Return the (X, Y) coordinate for the center point of the cell that contains the specified text.  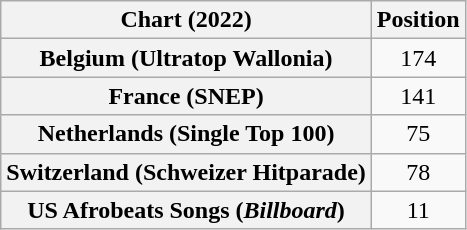
Chart (2022) (186, 20)
141 (418, 96)
11 (418, 210)
France (SNEP) (186, 96)
US Afrobeats Songs (Billboard) (186, 210)
Belgium (Ultratop Wallonia) (186, 58)
Netherlands (Single Top 100) (186, 134)
174 (418, 58)
75 (418, 134)
78 (418, 172)
Position (418, 20)
Switzerland (Schweizer Hitparade) (186, 172)
